Scan for the cell matching the given text and deliver its (x, y) coordinate at center. 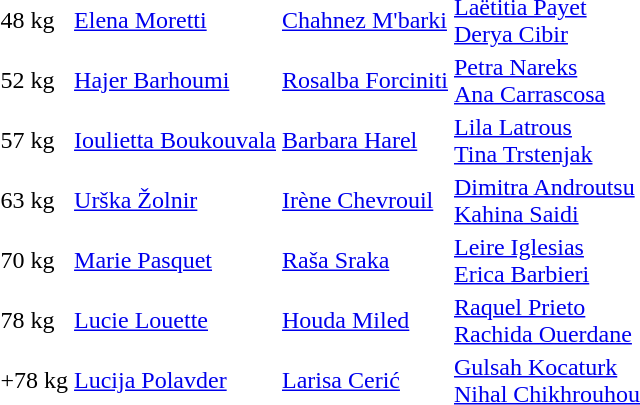
Houda Miled (366, 320)
Barbara Harel (366, 140)
Ioulietta Boukouvala (176, 140)
Hajer Barhoumi (176, 80)
Marie Pasquet (176, 260)
Urška Žolnir (176, 200)
Rosalba Forciniti (366, 80)
Lucie Louette (176, 320)
Irène Chevrouil (366, 200)
Raša Sraka (366, 260)
